Capture the cell that displays the provided text and extract its (X, Y) central coordinate. 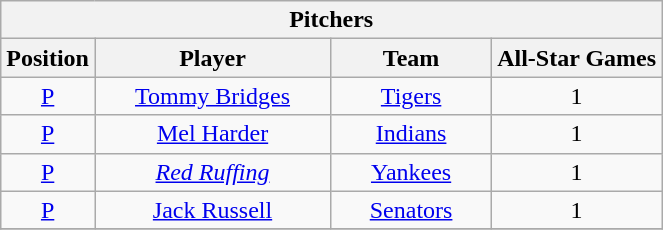
Senators (412, 210)
Jack Russell (212, 210)
Team (412, 58)
Mel Harder (212, 134)
Tommy Bridges (212, 96)
Tigers (412, 96)
All-Star Games (577, 58)
Yankees (412, 172)
Indians (412, 134)
Red Ruffing (212, 172)
Position (48, 58)
Pitchers (332, 20)
Player (212, 58)
